Detect which cell encompasses the target text, then output its [x, y] center coordinate. 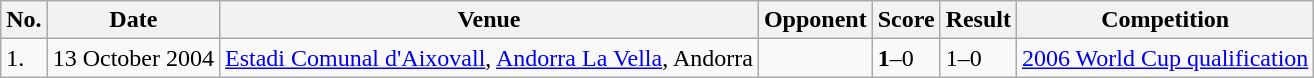
Competition [1166, 20]
Opponent [815, 20]
No. [24, 20]
1. [24, 58]
Date [133, 20]
Venue [490, 20]
Score [906, 20]
Result [978, 20]
13 October 2004 [133, 58]
2006 World Cup qualification [1166, 58]
Estadi Comunal d'Aixovall, Andorra La Vella, Andorra [490, 58]
